For the text-containing cell, return its midpoint in (x, y) coordinate format. 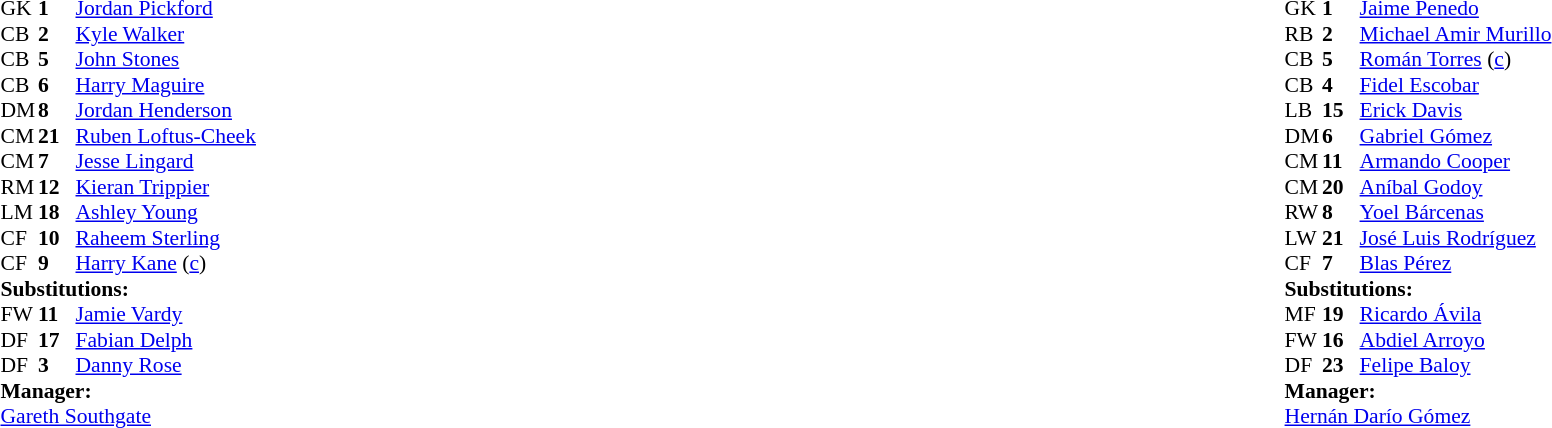
Fidel Escobar (1456, 85)
10 (57, 238)
16 (1341, 340)
Felipe Baloy (1456, 365)
20 (1341, 187)
Raheem Sterling (166, 238)
Aníbal Godoy (1456, 187)
Abdiel Arroyo (1456, 340)
Erick Davis (1456, 111)
LW (1304, 238)
Jesse Lingard (166, 161)
Ruben Loftus-Cheek (166, 136)
Michael Amir Murillo (1456, 34)
José Luis Rodríguez (1456, 238)
Ashley Young (166, 213)
3 (57, 365)
17 (57, 340)
Jamie Vardy (166, 315)
Armando Cooper (1456, 161)
Kyle Walker (166, 34)
Ricardo Ávila (1456, 315)
Gabriel Gómez (1456, 136)
12 (57, 187)
RB (1304, 34)
Harry Maguire (166, 85)
LM (19, 213)
Román Torres (c) (1456, 59)
23 (1341, 365)
John Stones (166, 59)
Jordan Henderson (166, 111)
MF (1304, 315)
Blas Pérez (1456, 263)
18 (57, 213)
Danny Rose (166, 365)
Yoel Bárcenas (1456, 213)
RW (1304, 213)
LB (1304, 111)
Harry Kane (c) (166, 263)
Fabian Delph (166, 340)
19 (1341, 315)
RM (19, 187)
Kieran Trippier (166, 187)
4 (1341, 85)
15 (1341, 111)
9 (57, 263)
